Capture the cell that displays the provided text and extract its (X, Y) central coordinate. 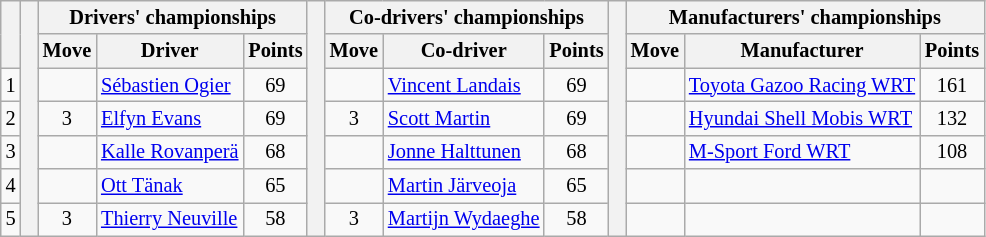
Co-driver (464, 51)
Co-drivers' championships (467, 17)
Vincent Landais (464, 85)
Manufacturers' championships (805, 17)
Martijn Wydaeghe (464, 219)
Ott Tänak (170, 186)
132 (952, 118)
Manufacturer (802, 51)
Driver (170, 51)
M-Sport Ford WRT (802, 152)
5 (11, 219)
Jonne Halttunen (464, 152)
Toyota Gazoo Racing WRT (802, 85)
1 (11, 85)
161 (952, 85)
Drivers' championships (173, 17)
108 (952, 152)
Hyundai Shell Mobis WRT (802, 118)
Thierry Neuville (170, 219)
2 (11, 118)
Martin Järveoja (464, 186)
Sébastien Ogier (170, 85)
Kalle Rovanperä (170, 152)
Elfyn Evans (170, 118)
Scott Martin (464, 118)
4 (11, 186)
